Return [X, Y] of the center of cell containing provided text 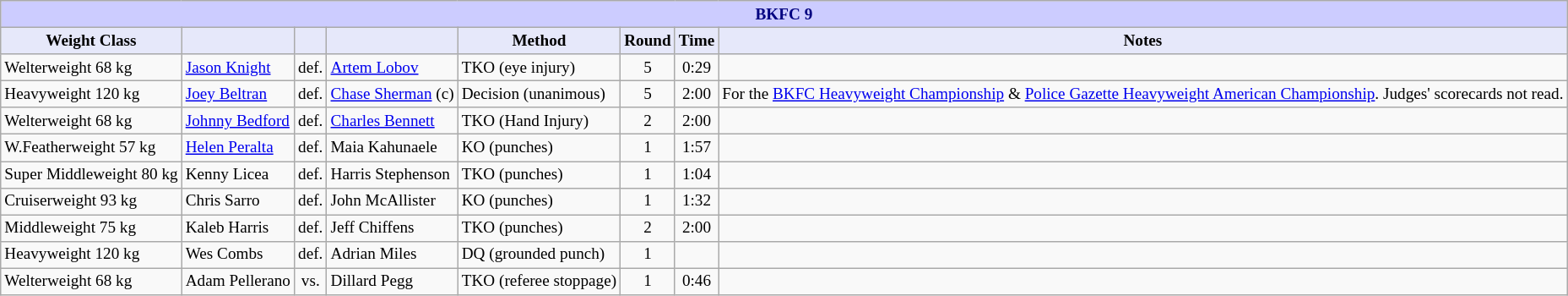
TKO (Hand Injury) [539, 121]
Super Middleweight 80 kg [91, 174]
DQ (grounded punch) [539, 255]
0:29 [696, 68]
Chris Sarro [238, 201]
Adrian Miles [392, 255]
Chase Sherman (c) [392, 94]
Artem Lobov [392, 68]
1:32 [696, 201]
0:46 [696, 282]
Weight Class [91, 41]
Kenny Licea [238, 174]
Dillard Pegg [392, 282]
Cruiserweight 93 kg [91, 201]
Method [539, 41]
Round [648, 41]
Jason Knight [238, 68]
Maia Kahunaele [392, 148]
John McAllister [392, 201]
1:04 [696, 174]
Harris Stephenson [392, 174]
Johnny Bedford [238, 121]
vs. [311, 282]
Decision (unanimous) [539, 94]
Jeff Chiffens [392, 228]
TKO (eye injury) [539, 68]
Helen Peralta [238, 148]
W.Featherweight 57 kg [91, 148]
Joey Beltran [238, 94]
1:57 [696, 148]
Time [696, 41]
BKFC 9 [784, 14]
Kaleb Harris [238, 228]
Notes [1143, 41]
For the BKFC Heavyweight Championship & Police Gazette Heavyweight American Championship. Judges' scorecards not read. [1143, 94]
TKO (referee stoppage) [539, 282]
Charles Bennett [392, 121]
Wes Combs [238, 255]
Adam Pellerano [238, 282]
Middleweight 75 kg [91, 228]
